Return [X, Y] of the center of cell containing provided text 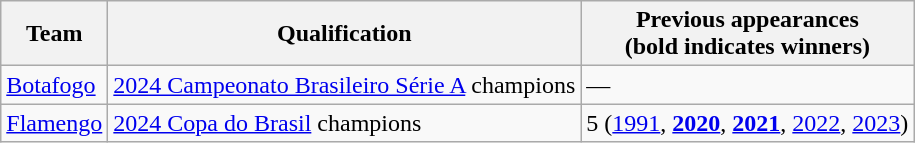
Previous appearances(bold indicates winners) [748, 34]
2024 Campeonato Brasileiro Série A champions [344, 85]
5 (1991, 2020, 2021, 2022, 2023) [748, 123]
Flamengo [54, 123]
— [748, 85]
2024 Copa do Brasil champions [344, 123]
Qualification [344, 34]
Team [54, 34]
Botafogo [54, 85]
